Return (X, Y) of the center of cell containing provided text 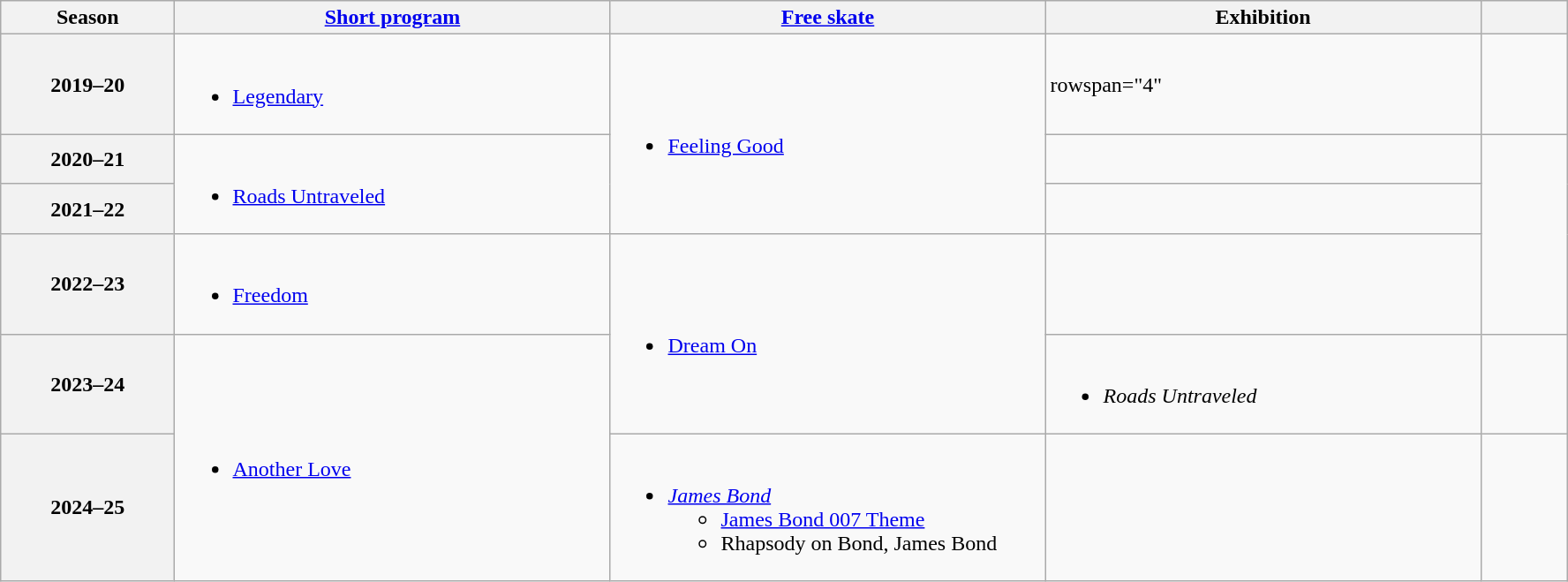
2022–23 (88, 284)
Free skate (828, 18)
Another Love (392, 457)
2024–25 (88, 507)
Short program (392, 18)
rowspan="4" (1263, 85)
2020–21 (88, 159)
Feeling Good (828, 134)
2023–24 (88, 383)
2021–22 (88, 208)
Freedom (392, 284)
Exhibition (1263, 18)
Season (88, 18)
2019–20 (88, 85)
James BondJames Bond 007 ThemeRhapsody on Bond, James Bond (828, 507)
Legendary (392, 85)
Dream On (828, 334)
